Scan for the cell matching the given text and deliver its [x, y] coordinate at center. 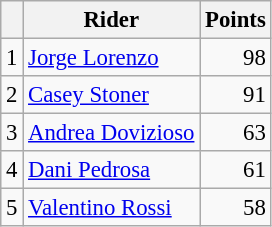
Jorge Lorenzo [112, 58]
Casey Stoner [112, 95]
91 [236, 95]
61 [236, 170]
58 [236, 208]
Points [236, 20]
63 [236, 133]
Dani Pedrosa [112, 170]
Rider [112, 20]
Andrea Dovizioso [112, 133]
1 [12, 58]
4 [12, 170]
Valentino Rossi [112, 208]
2 [12, 95]
5 [12, 208]
3 [12, 133]
98 [236, 58]
